Provide the (x, y) coordinate of the cell's center where the given text is located.  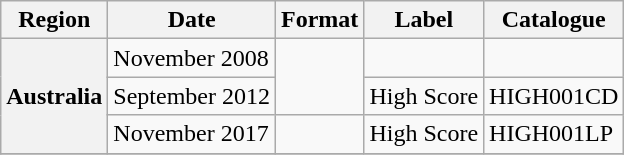
Catalogue (554, 20)
November 2017 (192, 134)
Date (192, 20)
HIGH001LP (554, 134)
Australia (54, 96)
September 2012 (192, 96)
Format (320, 20)
November 2008 (192, 58)
Label (424, 20)
HIGH001CD (554, 96)
Region (54, 20)
